Pinpoint the cell where the given text exists, returning its [x, y] midpoint coordinate. 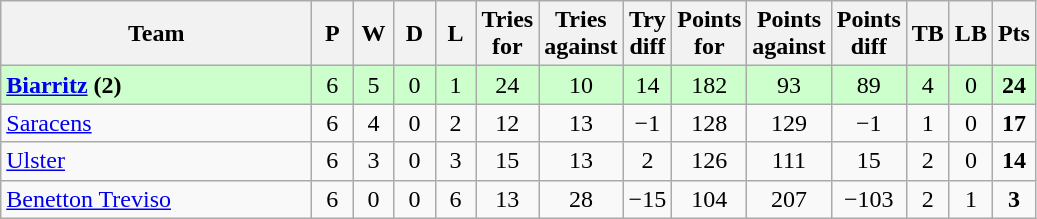
Ulster [156, 161]
L [456, 34]
93 [789, 85]
28 [581, 199]
128 [710, 123]
Tries against [581, 34]
LB [970, 34]
−15 [648, 199]
Saracens [156, 123]
12 [508, 123]
129 [789, 123]
Team [156, 34]
Pts [1014, 34]
Try diff [648, 34]
Tries for [508, 34]
D [414, 34]
P [332, 34]
126 [710, 161]
Benetton Treviso [156, 199]
89 [868, 85]
10 [581, 85]
−103 [868, 199]
W [374, 34]
Points diff [868, 34]
5 [374, 85]
17 [1014, 123]
207 [789, 199]
104 [710, 199]
Points for [710, 34]
Points against [789, 34]
111 [789, 161]
182 [710, 85]
Biarritz (2) [156, 85]
TB [928, 34]
